Find where the given text appears and provide that cell's center as [X, Y] coordinate. 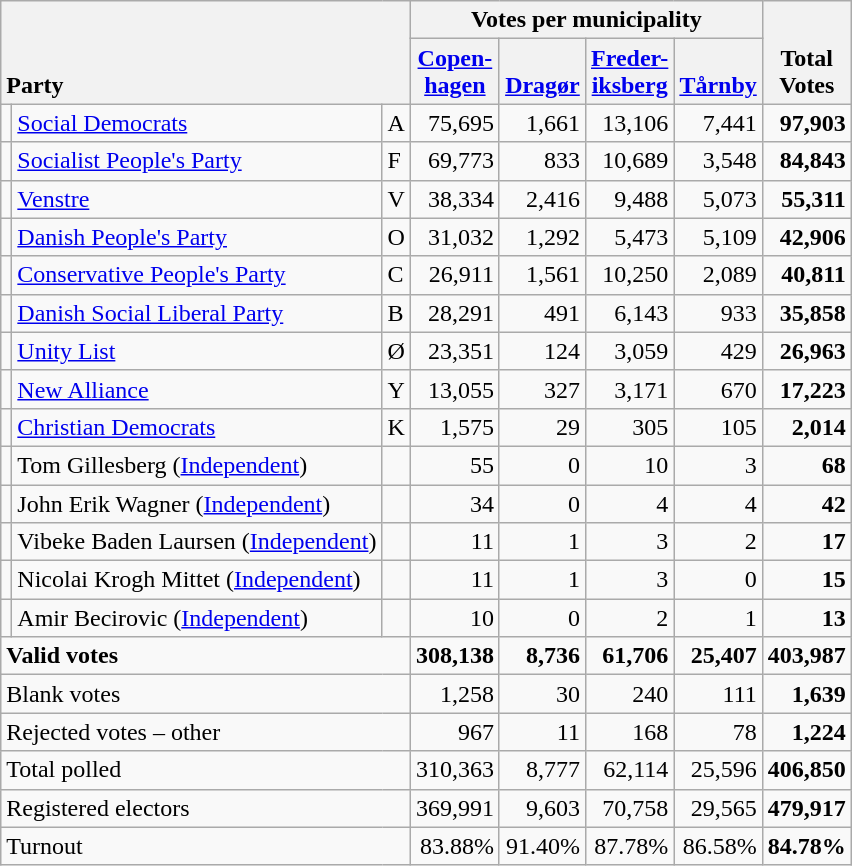
87.78% [629, 846]
John Erik Wagner (Independent) [197, 503]
70,758 [629, 808]
111 [718, 694]
61,706 [629, 656]
25,407 [718, 656]
3,548 [718, 161]
13 [806, 618]
8,777 [542, 770]
967 [454, 732]
K [396, 427]
42,906 [806, 237]
62,114 [629, 770]
2,014 [806, 427]
491 [542, 313]
1,639 [806, 694]
Unity List [197, 351]
Turnout [206, 846]
86.58% [718, 846]
40,811 [806, 275]
Tom Gillesberg (Independent) [197, 465]
84,843 [806, 161]
C [396, 275]
29,565 [718, 808]
68 [806, 465]
105 [718, 427]
5,073 [718, 199]
Christian Democrats [197, 427]
B [396, 313]
Y [396, 389]
7,441 [718, 123]
5,109 [718, 237]
1,224 [806, 732]
97,903 [806, 123]
Amir Becirovic (Independent) [197, 618]
310,363 [454, 770]
3,171 [629, 389]
25,596 [718, 770]
Registered electors [206, 808]
308,138 [454, 656]
1,575 [454, 427]
1,661 [542, 123]
84.78% [806, 846]
New Alliance [197, 389]
406,850 [806, 770]
5,473 [629, 237]
Total polled [206, 770]
670 [718, 389]
479,917 [806, 808]
A [396, 123]
75,695 [454, 123]
240 [629, 694]
10,250 [629, 275]
17 [806, 542]
833 [542, 161]
Danish People's Party [197, 237]
124 [542, 351]
327 [542, 389]
9,603 [542, 808]
168 [629, 732]
9,488 [629, 199]
Party [206, 52]
34 [454, 503]
13,106 [629, 123]
V [396, 199]
69,773 [454, 161]
Dragør [542, 72]
26,963 [806, 351]
Copen- hagen [454, 72]
429 [718, 351]
8,736 [542, 656]
Rejected votes – other [206, 732]
91.40% [542, 846]
13,055 [454, 389]
Vibeke Baden Laursen (Independent) [197, 542]
2,089 [718, 275]
55,311 [806, 199]
31,032 [454, 237]
10,689 [629, 161]
6,143 [629, 313]
1,258 [454, 694]
83.88% [454, 846]
23,351 [454, 351]
Social Democrats [197, 123]
38,334 [454, 199]
Nicolai Krogh Mittet (Independent) [197, 580]
Venstre [197, 199]
Valid votes [206, 656]
15 [806, 580]
Blank votes [206, 694]
30 [542, 694]
2,416 [542, 199]
42 [806, 503]
35,858 [806, 313]
Conservative People's Party [197, 275]
F [396, 161]
Total Votes [806, 52]
78 [718, 732]
1,561 [542, 275]
Danish Social Liberal Party [197, 313]
17,223 [806, 389]
Socialist People's Party [197, 161]
O [396, 237]
Votes per municipality [586, 20]
3,059 [629, 351]
305 [629, 427]
26,911 [454, 275]
29 [542, 427]
933 [718, 313]
Tårnby [718, 72]
Ø [396, 351]
28,291 [454, 313]
369,991 [454, 808]
Freder- iksberg [629, 72]
403,987 [806, 656]
1,292 [542, 237]
55 [454, 465]
